Extract the (x, y) coordinate from the center of the cell holding the provided text.  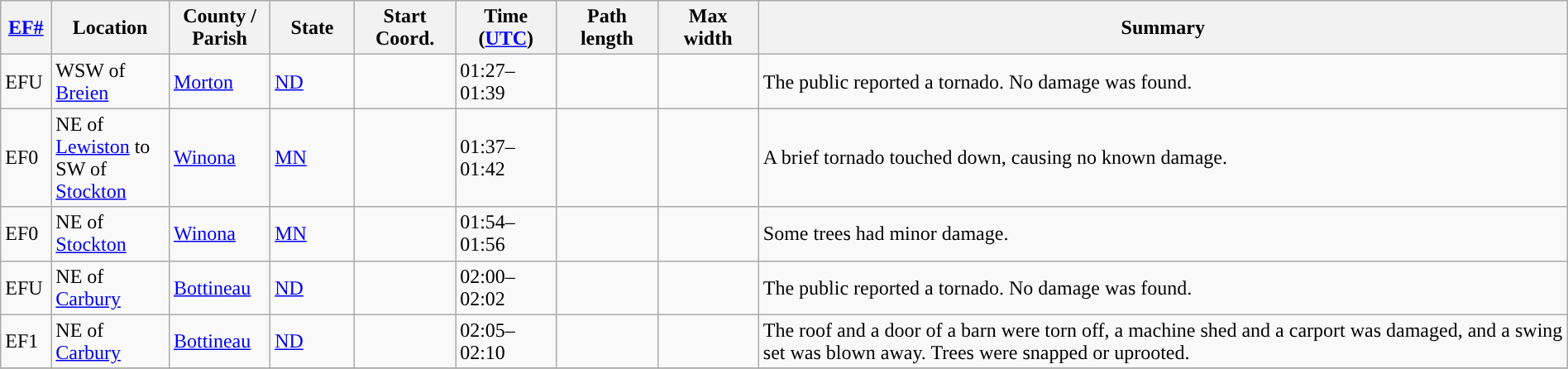
01:27–01:39 (506, 81)
County / Parish (219, 28)
EF1 (26, 341)
NE of Stockton (111, 233)
Location (111, 28)
Summary (1163, 28)
01:54–01:56 (506, 233)
State (313, 28)
A brief tornado touched down, causing no known damage. (1163, 157)
02:00–02:02 (506, 288)
Start Coord. (404, 28)
02:05–02:10 (506, 341)
EF# (26, 28)
Max width (708, 28)
WSW of Breien (111, 81)
Morton (219, 81)
01:37–01:42 (506, 157)
Time (UTC) (506, 28)
Some trees had minor damage. (1163, 233)
NE of Lewiston to SW of Stockton (111, 157)
Path length (607, 28)
